Search for the cell housing the specified text and yield its [x, y] center coordinate. 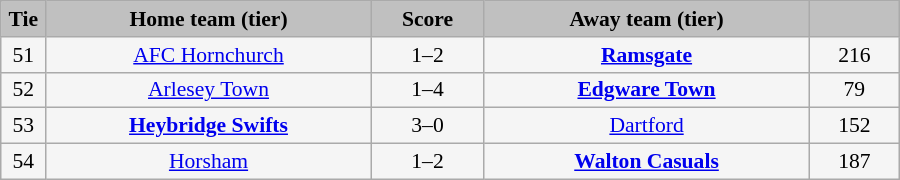
152 [854, 126]
Edgware Town [647, 90]
Ramsgate [647, 55]
216 [854, 55]
Score [427, 19]
53 [24, 126]
187 [854, 162]
Arlesey Town [209, 90]
Tie [24, 19]
79 [854, 90]
52 [24, 90]
51 [24, 55]
Walton Casuals [647, 162]
Dartford [647, 126]
Home team (tier) [209, 19]
54 [24, 162]
Heybridge Swifts [209, 126]
AFC Hornchurch [209, 55]
Away team (tier) [647, 19]
1–4 [427, 90]
3–0 [427, 126]
Horsham [209, 162]
